Detect which cell encompasses the target text, then output its (x, y) center coordinate. 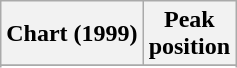
Peakposition (189, 34)
Chart (1999) (72, 34)
